Detect which cell encompasses the target text, then output its (x, y) center coordinate. 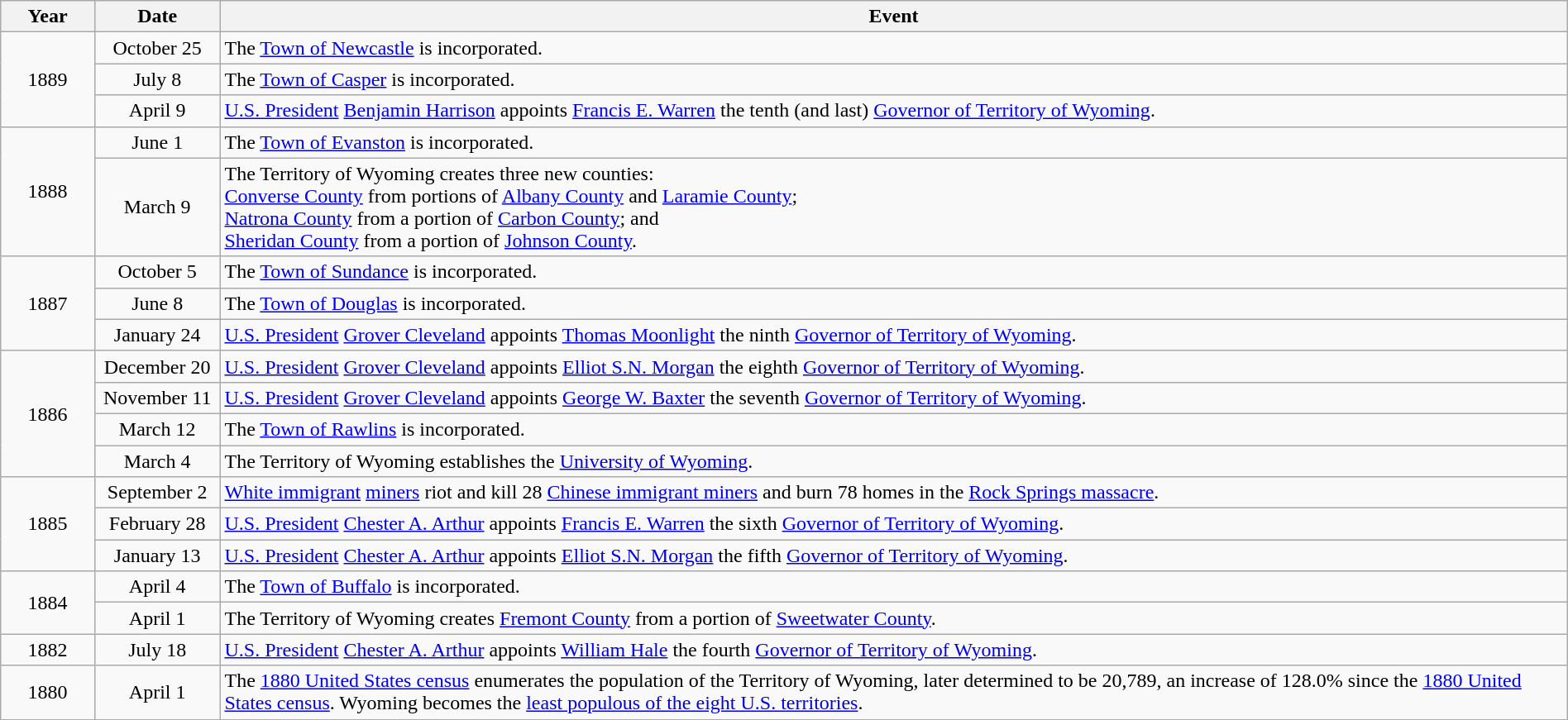
Event (893, 17)
December 20 (157, 366)
June 1 (157, 142)
Year (48, 17)
January 24 (157, 335)
June 8 (157, 303)
The Town of Newcastle is incorporated. (893, 48)
1884 (48, 603)
The Territory of Wyoming creates Fremont County from a portion of Sweetwater County. (893, 618)
July 18 (157, 650)
January 13 (157, 555)
The Town of Buffalo is incorporated. (893, 587)
Date (157, 17)
1889 (48, 79)
1887 (48, 303)
April 4 (157, 587)
U.S. President Chester A. Arthur appoints Francis E. Warren the sixth Governor of Territory of Wyoming. (893, 524)
U.S. President Grover Cleveland appoints Thomas Moonlight the ninth Governor of Territory of Wyoming. (893, 335)
1880 (48, 693)
November 11 (157, 398)
March 9 (157, 207)
U.S. President Grover Cleveland appoints Elliot S.N. Morgan the eighth Governor of Territory of Wyoming. (893, 366)
1888 (48, 192)
1882 (48, 650)
U.S. President Grover Cleveland appoints George W. Baxter the seventh Governor of Territory of Wyoming. (893, 398)
U.S. President Chester A. Arthur appoints Elliot S.N. Morgan the fifth Governor of Territory of Wyoming. (893, 555)
September 2 (157, 493)
April 9 (157, 111)
July 8 (157, 79)
U.S. President Benjamin Harrison appoints Francis E. Warren the tenth (and last) Governor of Territory of Wyoming. (893, 111)
October 5 (157, 272)
The Territory of Wyoming establishes the University of Wyoming. (893, 460)
The Town of Rawlins is incorporated. (893, 429)
March 4 (157, 460)
March 12 (157, 429)
U.S. President Chester A. Arthur appoints William Hale the fourth Governor of Territory of Wyoming. (893, 650)
White immigrant miners riot and kill 28 Chinese immigrant miners and burn 78 homes in the Rock Springs massacre. (893, 493)
October 25 (157, 48)
1885 (48, 524)
February 28 (157, 524)
The Town of Sundance is incorporated. (893, 272)
1886 (48, 413)
The Town of Casper is incorporated. (893, 79)
The Town of Evanston is incorporated. (893, 142)
The Town of Douglas is incorporated. (893, 303)
